Identify which cell holds the provided text, then report its [X, Y] central coordinate. 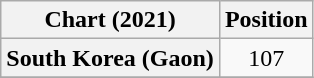
107 [266, 58]
Position [266, 20]
South Korea (Gaon) [110, 58]
Chart (2021) [110, 20]
